Detect which cell encompasses the target text, then output its [x, y] center coordinate. 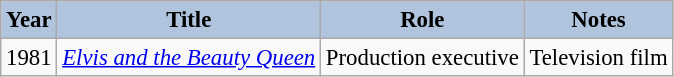
Elvis and the Beauty Queen [189, 58]
1981 [29, 58]
Year [29, 20]
Notes [598, 20]
Title [189, 20]
Production executive [423, 58]
Role [423, 20]
Television film [598, 58]
